Pinpoint the cell where the given text exists, returning its (x, y) midpoint coordinate. 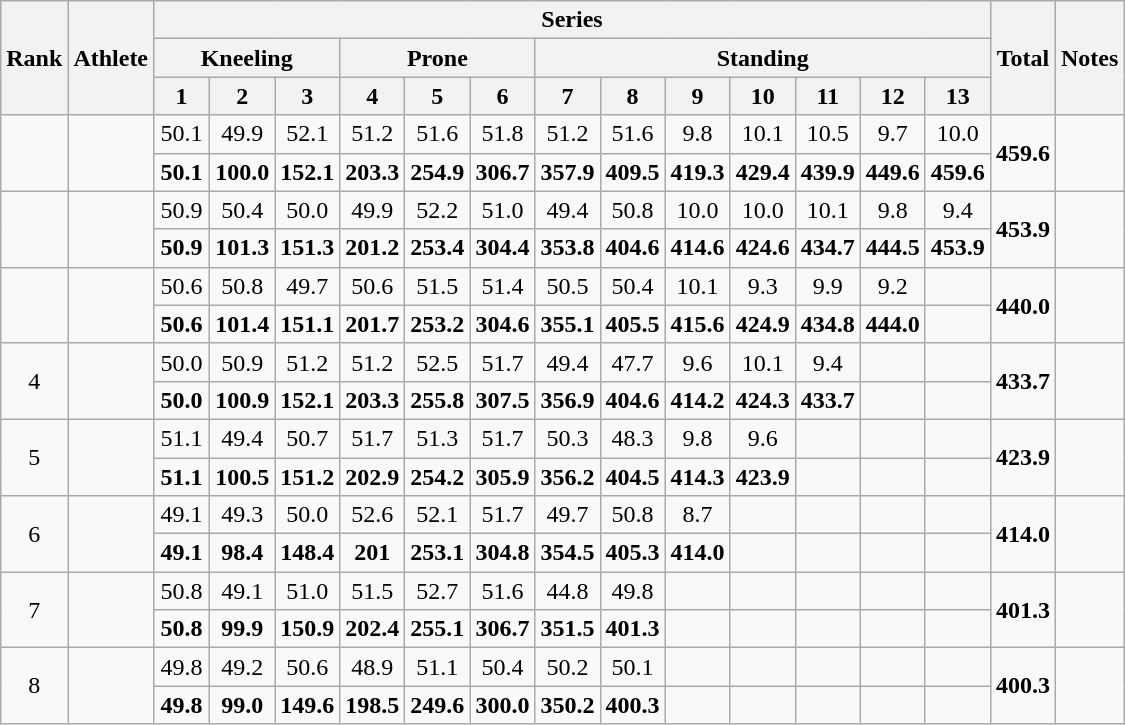
353.8 (568, 248)
52.6 (372, 515)
254.9 (438, 172)
409.5 (632, 172)
151.2 (308, 477)
405.5 (632, 324)
100.9 (242, 400)
429.4 (762, 172)
300.0 (502, 705)
414.6 (698, 248)
440.0 (1022, 305)
444.0 (892, 324)
304.4 (502, 248)
304.8 (502, 553)
354.5 (568, 553)
201.7 (372, 324)
449.6 (892, 172)
Kneeling (247, 58)
50.7 (308, 438)
51.3 (438, 438)
50.3 (568, 438)
49.2 (242, 667)
414.2 (698, 400)
305.9 (502, 477)
Athlete (111, 58)
151.3 (308, 248)
50.5 (568, 286)
255.1 (438, 629)
405.3 (632, 553)
Notes (1089, 58)
50.2 (568, 667)
253.2 (438, 324)
47.7 (632, 362)
444.5 (892, 248)
2 (242, 96)
201 (372, 553)
52.5 (438, 362)
254.2 (438, 477)
151.1 (308, 324)
356.2 (568, 477)
255.8 (438, 400)
100.0 (242, 172)
Total (1022, 58)
355.1 (568, 324)
3 (308, 96)
51.8 (502, 134)
44.8 (568, 591)
12 (892, 96)
415.6 (698, 324)
424.6 (762, 248)
101.3 (242, 248)
9.7 (892, 134)
9.2 (892, 286)
253.1 (438, 553)
350.2 (568, 705)
Prone (438, 58)
101.4 (242, 324)
Rank (34, 58)
419.3 (698, 172)
201.2 (372, 248)
49.3 (242, 515)
404.5 (632, 477)
8.7 (698, 515)
Series (572, 20)
150.9 (308, 629)
100.5 (242, 477)
307.5 (502, 400)
52.7 (438, 591)
253.4 (438, 248)
9 (698, 96)
304.6 (502, 324)
148.4 (308, 553)
357.9 (568, 172)
10.5 (828, 134)
202.9 (372, 477)
149.6 (308, 705)
356.9 (568, 400)
414.3 (698, 477)
424.9 (762, 324)
13 (958, 96)
202.4 (372, 629)
98.4 (242, 553)
9.3 (762, 286)
1 (182, 96)
10 (762, 96)
52.2 (438, 210)
198.5 (372, 705)
48.9 (372, 667)
434.7 (828, 248)
9.9 (828, 286)
434.8 (828, 324)
249.6 (438, 705)
439.9 (828, 172)
351.5 (568, 629)
48.3 (632, 438)
11 (828, 96)
99.0 (242, 705)
Standing (762, 58)
424.3 (762, 400)
51.4 (502, 286)
99.9 (242, 629)
